Scan for the cell matching the given text and deliver its [X, Y] coordinate at center. 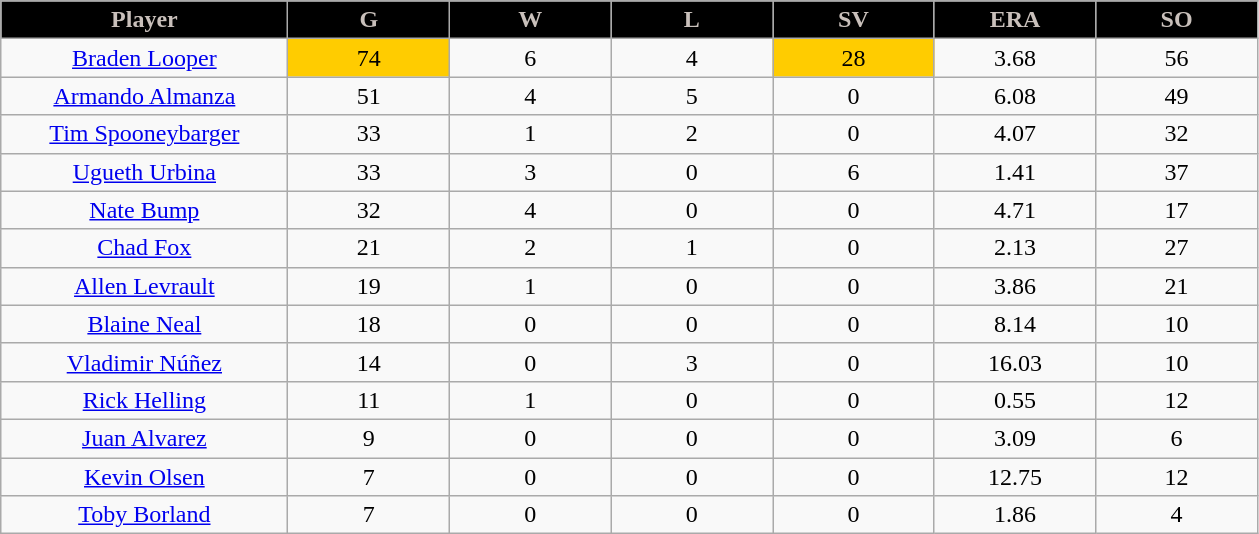
12.75 [1015, 477]
Rick Helling [144, 400]
Juan Alvarez [144, 438]
6.08 [1015, 96]
74 [369, 58]
3.86 [1015, 286]
4.71 [1015, 210]
Toby Borland [144, 515]
4.07 [1015, 134]
Chad Fox [144, 248]
SO [1177, 20]
2.13 [1015, 248]
11 [369, 400]
19 [369, 286]
5 [692, 96]
17 [1177, 210]
27 [1177, 248]
Ugueth Urbina [144, 172]
Nate Bump [144, 210]
1.86 [1015, 515]
L [692, 20]
16.03 [1015, 362]
Armando Almanza [144, 96]
Allen Levrault [144, 286]
Tim Spooneybarger [144, 134]
49 [1177, 96]
28 [854, 58]
1.41 [1015, 172]
0.55 [1015, 400]
SV [854, 20]
8.14 [1015, 324]
G [369, 20]
56 [1177, 58]
9 [369, 438]
3.68 [1015, 58]
Braden Looper [144, 58]
18 [369, 324]
Blaine Neal [144, 324]
Kevin Olsen [144, 477]
ERA [1015, 20]
Vladimir Núñez [144, 362]
W [531, 20]
37 [1177, 172]
Player [144, 20]
51 [369, 96]
14 [369, 362]
3.09 [1015, 438]
